Output the [X, Y] coordinate of the center of the cell containing the given text.  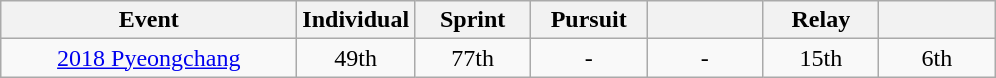
2018 Pyeongchang [149, 58]
Event [149, 20]
77th [473, 58]
15th [821, 58]
6th [937, 58]
Individual [356, 20]
Pursuit [589, 20]
Sprint [473, 20]
Relay [821, 20]
49th [356, 58]
